Return the [x, y] coordinate for the center point of the cell that contains the specified text.  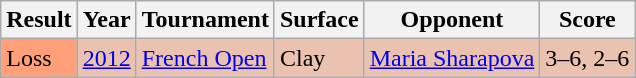
Opponent [452, 20]
Result [39, 20]
2012 [106, 58]
Maria Sharapova [452, 58]
French Open [205, 58]
Year [106, 20]
Clay [319, 58]
Loss [39, 58]
Tournament [205, 20]
Score [588, 20]
3–6, 2–6 [588, 58]
Surface [319, 20]
